Return the (x, y) coordinate for the center point of the cell that contains the specified text.  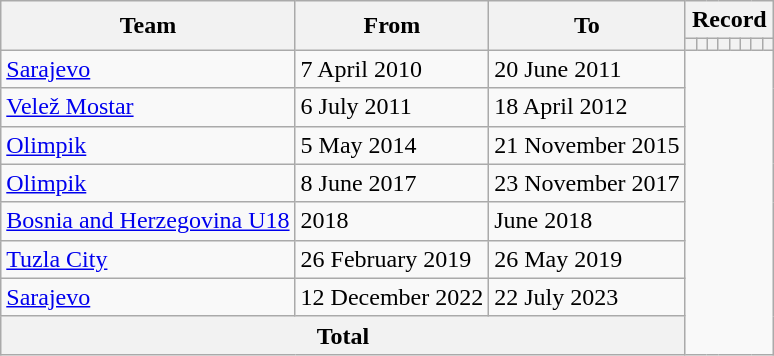
Tuzla City (148, 259)
6 July 2011 (392, 107)
26 February 2019 (392, 259)
7 April 2010 (392, 69)
2018 (392, 221)
22 July 2023 (587, 297)
Record (729, 20)
8 June 2017 (392, 183)
26 May 2019 (587, 259)
To (587, 26)
Bosnia and Herzegovina U18 (148, 221)
Total (343, 335)
Team (148, 26)
From (392, 26)
Velež Mostar (148, 107)
20 June 2011 (587, 69)
June 2018 (587, 221)
18 April 2012 (587, 107)
21 November 2015 (587, 145)
5 May 2014 (392, 145)
23 November 2017 (587, 183)
12 December 2022 (392, 297)
